Capture the cell that displays the provided text and extract its [x, y] central coordinate. 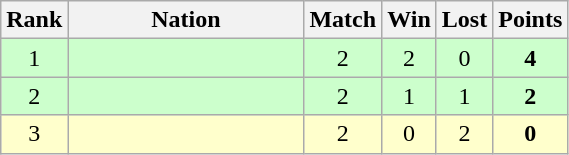
Rank [34, 20]
Lost [464, 20]
Win [410, 20]
Match [343, 20]
Nation [186, 20]
3 [34, 134]
4 [530, 58]
Points [530, 20]
